For the text-containing cell, return its midpoint in [X, Y] coordinate format. 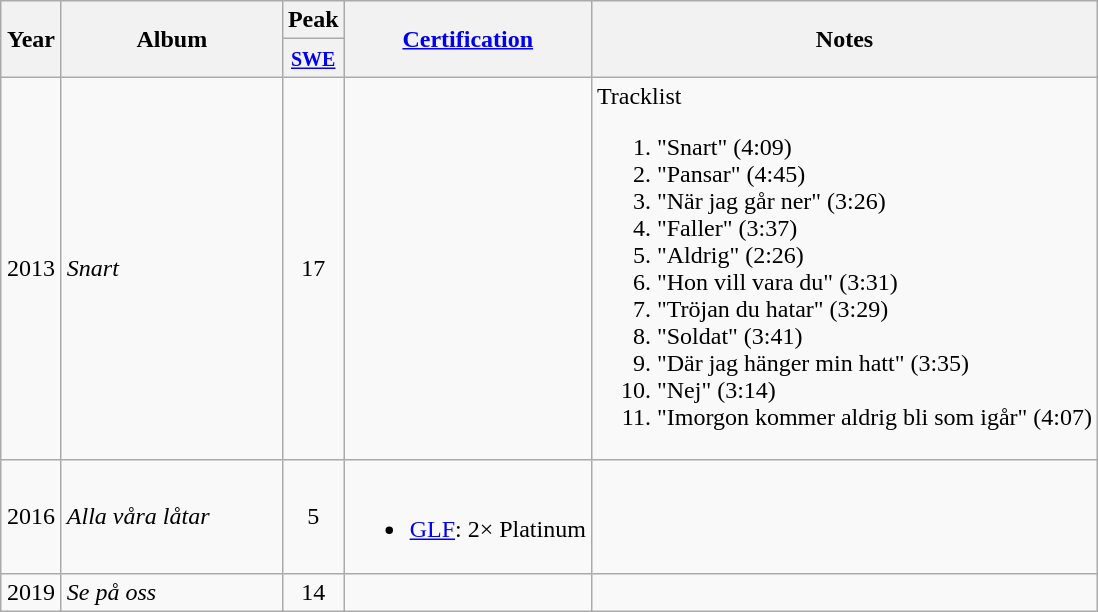
2019 [32, 592]
14 [313, 592]
Year [32, 39]
Snart [172, 268]
5 [313, 516]
2016 [32, 516]
GLF: 2× Platinum [468, 516]
2013 [32, 268]
17 [313, 268]
Alla våra låtar [172, 516]
SWE [313, 58]
Album [172, 39]
Certification [468, 39]
Peak [313, 20]
Se på oss [172, 592]
Notes [844, 39]
